Output the (X, Y) coordinate of the center of the cell containing the given text.  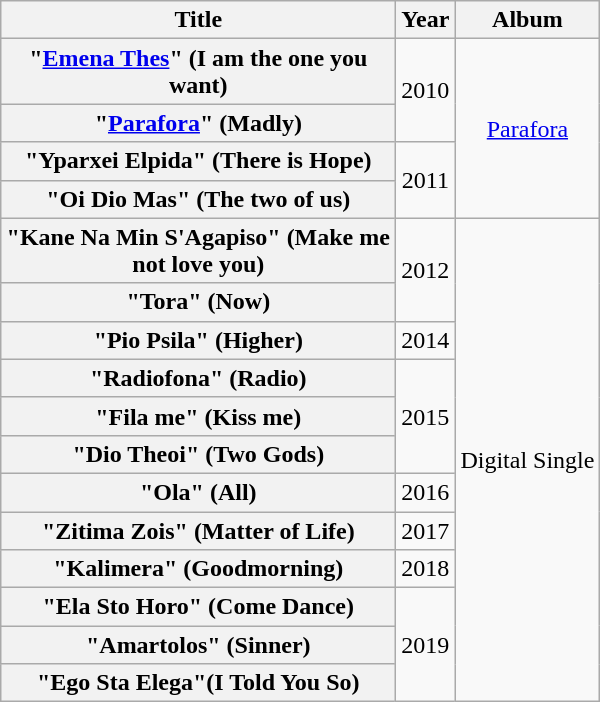
2019 (426, 645)
2011 (426, 180)
"Fila me" (Kiss me) (198, 416)
"Pio Psila" (Higher) (198, 340)
Year (426, 20)
2017 (426, 531)
2016 (426, 492)
"Ela Sto Horo" (Come Dance) (198, 607)
"Amartolos" (Sinner) (198, 645)
"Oi Dio Mas" (The two of us) (198, 199)
"Kalimera" (Goodmorning) (198, 569)
Album (528, 20)
2012 (426, 270)
2010 (426, 90)
"Kane Na Min S'Agapiso" (Make me not love you) (198, 250)
"Yparxei Elpida" (There is Hope) (198, 161)
"Emena Thes" (I am the one you want) (198, 72)
2014 (426, 340)
2015 (426, 416)
Digital Single (528, 460)
"Zitima Zois" (Matter of Life) (198, 531)
"Ola" (All) (198, 492)
"Parafora" (Madly) (198, 123)
"Dio Theoi" (Two Gods) (198, 454)
Title (198, 20)
"Tora" (Now) (198, 302)
Parafora (528, 128)
"Ego Sta Elega"(I Told You So) (198, 683)
2018 (426, 569)
"Radiofona" (Radio) (198, 378)
